Scan for the cell matching the given text and deliver its [X, Y] coordinate at center. 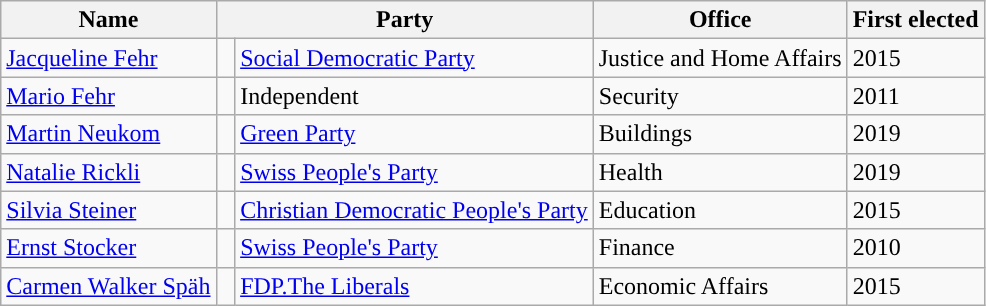
Buildings [720, 134]
Security [720, 96]
Jacqueline Fehr [108, 58]
Health [720, 172]
Christian Democratic People's Party [414, 210]
Martin Neukom [108, 134]
Office [720, 20]
Justice and Home Affairs [720, 58]
Ernst Stocker [108, 248]
Silvia Steiner [108, 210]
Name [108, 20]
Party [404, 20]
FDP.The Liberals [414, 286]
Natalie Rickli [108, 172]
Social Democratic Party [414, 58]
2011 [916, 96]
Carmen Walker Späh [108, 286]
Mario Fehr [108, 96]
Finance [720, 248]
Economic Affairs [720, 286]
Green Party [414, 134]
First elected [916, 20]
2010 [916, 248]
Independent [414, 96]
Education [720, 210]
